Extract the (X, Y) coordinate from the center of the cell holding the provided text.  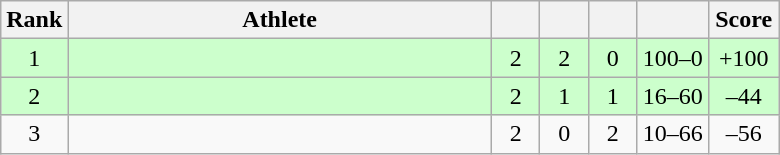
+100 (744, 58)
Score (744, 20)
10–66 (672, 134)
Athlete (280, 20)
–44 (744, 96)
–56 (744, 134)
100–0 (672, 58)
Rank (34, 20)
16–60 (672, 96)
3 (34, 134)
